Pinpoint the cell where the given text exists, returning its [X, Y] midpoint coordinate. 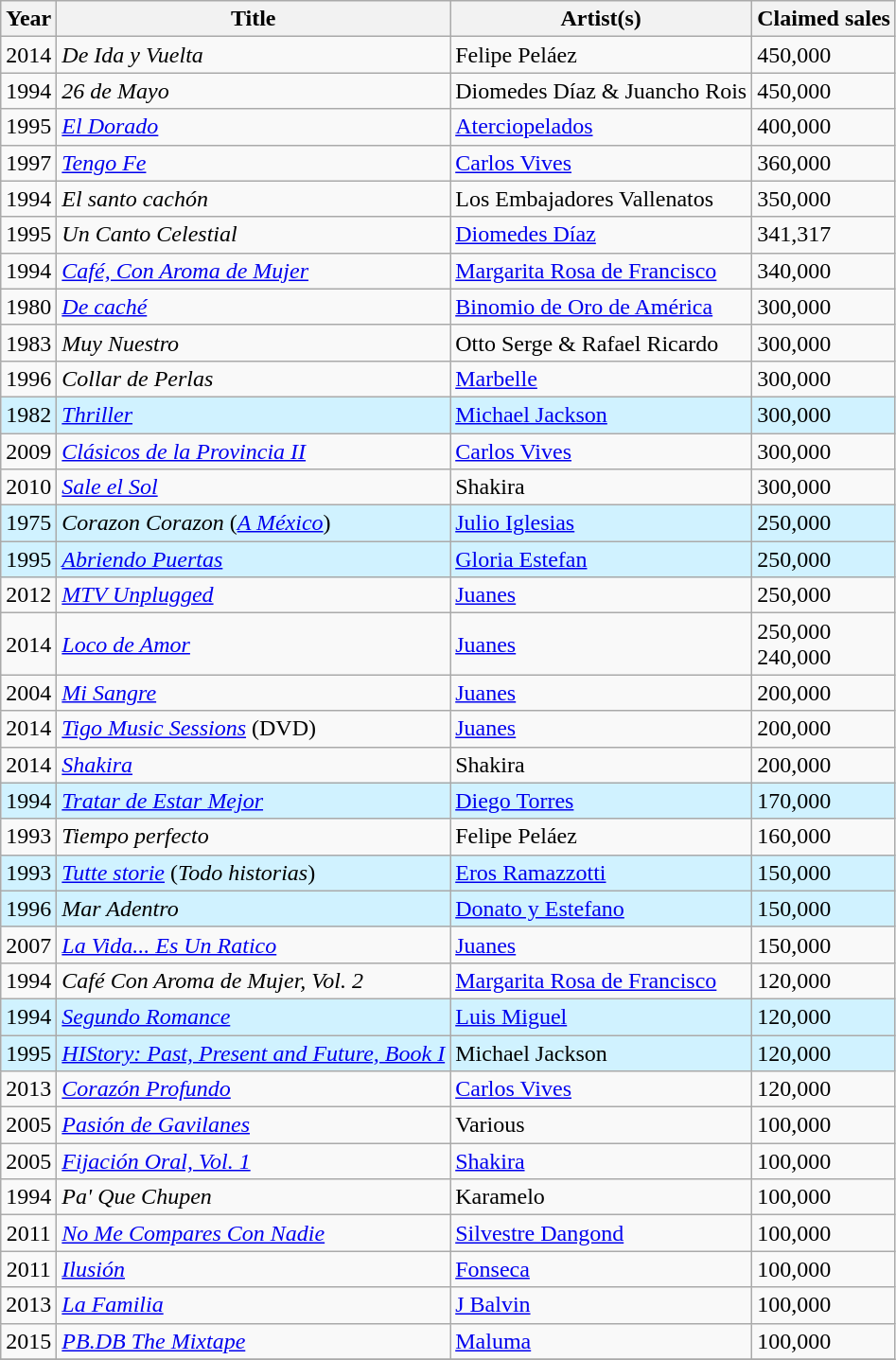
1983 [28, 343]
Diomedes Díaz & Juancho Rois [602, 91]
Collar de Perlas [254, 379]
Café, Con Aroma de Mujer [254, 271]
Aterciopelados [602, 127]
2009 [28, 451]
Mar Adentro [254, 909]
La Familia [254, 1305]
Maluma [602, 1341]
Diomedes Díaz [602, 235]
De Ida y Vuelta [254, 55]
J Balvin [602, 1305]
1975 [28, 523]
Fonseca [602, 1269]
Tratar de Estar Mejor [254, 801]
Diego Torres [602, 801]
2007 [28, 945]
Corazón Profundo [254, 1089]
400,000 [824, 127]
Segundo Romance [254, 1016]
Binomio de Oro de América [602, 307]
Title [254, 19]
Claimed sales [824, 19]
Café Con Aroma de Mujer, Vol. 2 [254, 980]
340,000 [824, 271]
PB.DB The Mixtape [254, 1341]
No Me Compares Con Nadie [254, 1233]
Marbelle [602, 379]
Muy Nuestro [254, 343]
2012 [28, 595]
Mi Sangre [254, 693]
Pa' Que Chupen [254, 1197]
El Dorado [254, 127]
Tengo Fe [254, 163]
Fijación Oral, Vol. 1 [254, 1161]
Year [28, 19]
Tigo Music Sessions (DVD) [254, 729]
341,317 [824, 235]
Donato y Estefano [602, 909]
1997 [28, 163]
Luis Miguel [602, 1016]
Pasión de Gavilanes [254, 1125]
2015 [28, 1341]
Eros Ramazzotti [602, 873]
1980 [28, 307]
La Vida... Es Un Ratico [254, 945]
Abriendo Puertas [254, 559]
Various [602, 1125]
El santo cachón [254, 199]
Tutte storie (Todo historias) [254, 873]
Karamelo [602, 1197]
Clásicos de la Provincia II [254, 451]
350,000 [824, 199]
Thriller [254, 415]
26 de Mayo [254, 91]
Otto Serge & Rafael Ricardo [602, 343]
2004 [28, 693]
Un Canto Celestial [254, 235]
170,000 [824, 801]
250,000240,000 [824, 644]
MTV Unplugged [254, 595]
1982 [28, 415]
Ilusión [254, 1269]
Silvestre Dangond [602, 1233]
360,000 [824, 163]
Sale el Sol [254, 487]
Gloria Estefan [602, 559]
Corazon Corazon (A México) [254, 523]
Loco de Amor [254, 644]
160,000 [824, 837]
Los Embajadores Vallenatos [602, 199]
Julio Iglesias [602, 523]
Artist(s) [602, 19]
2010 [28, 487]
HIStory: Past, Present and Future, Book I [254, 1053]
Tiempo perfecto [254, 837]
De caché [254, 307]
